From the cell containing the given text, extract its center point as [X, Y] coordinate. 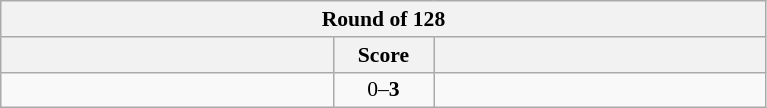
0–3 [383, 90]
Score [383, 55]
Round of 128 [384, 19]
